Scan for the cell matching the given text and deliver its (x, y) coordinate at center. 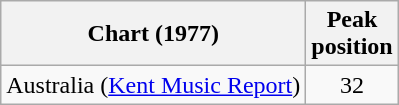
Australia (Kent Music Report) (154, 85)
Chart (1977) (154, 34)
Peakposition (352, 34)
32 (352, 85)
